Scan for the cell matching the given text and deliver its [X, Y] coordinate at center. 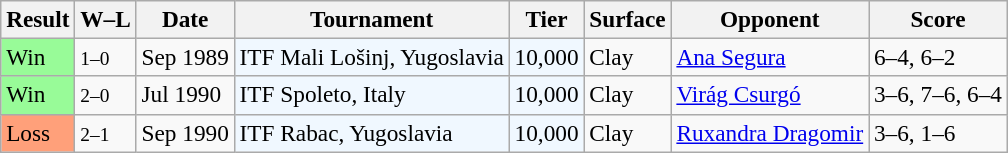
Surface [628, 19]
ITF Spoleto, Italy [372, 95]
Opponent [770, 19]
3–6, 1–6 [938, 133]
6–4, 6–2 [938, 57]
Result [38, 19]
W–L [106, 19]
Ana Segura [770, 57]
Sep 1990 [185, 133]
ITF Rabac, Yugoslavia [372, 133]
3–6, 7–6, 6–4 [938, 95]
Score [938, 19]
Ruxandra Dragomir [770, 133]
Sep 1989 [185, 57]
Jul 1990 [185, 95]
ITF Mali Lošinj, Yugoslavia [372, 57]
1–0 [106, 57]
2–0 [106, 95]
Loss [38, 133]
Virág Csurgó [770, 95]
Tier [546, 19]
2–1 [106, 133]
Date [185, 19]
Tournament [372, 19]
